Detect which cell encompasses the target text, then output its (X, Y) center coordinate. 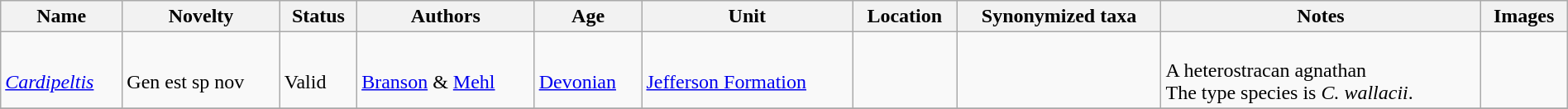
Novelty (201, 17)
Valid (318, 70)
Authors (446, 17)
Notes (1321, 17)
Gen est sp nov (201, 70)
Jefferson Formation (748, 70)
Unit (748, 17)
Status (318, 17)
A heterostracan agnathanThe type species is C. wallacii. (1321, 70)
Location (905, 17)
Name (61, 17)
Branson & Mehl (446, 70)
Cardipeltis (61, 70)
Images (1523, 17)
Synonymized taxa (1059, 17)
Devonian (588, 70)
Age (588, 17)
